Identify which cell holds the provided text, then report its [x, y] central coordinate. 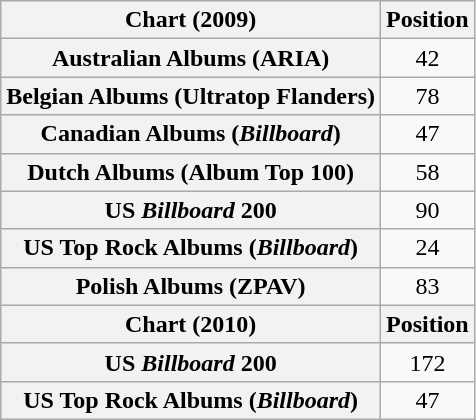
Polish Albums (ZPAV) [191, 286]
90 [428, 210]
58 [428, 172]
Chart (2009) [191, 20]
83 [428, 286]
172 [428, 362]
Chart (2010) [191, 324]
42 [428, 58]
Dutch Albums (Album Top 100) [191, 172]
Belgian Albums (Ultratop Flanders) [191, 96]
Australian Albums (ARIA) [191, 58]
Canadian Albums (Billboard) [191, 134]
78 [428, 96]
24 [428, 248]
